Find where the given text appears and provide that cell's center as [x, y] coordinate. 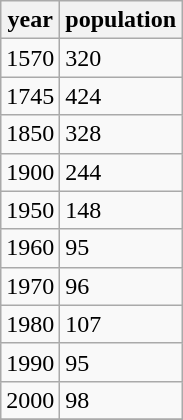
98 [121, 400]
1970 [30, 286]
96 [121, 286]
2000 [30, 400]
244 [121, 172]
328 [121, 134]
1900 [30, 172]
320 [121, 58]
1950 [30, 210]
148 [121, 210]
424 [121, 96]
1960 [30, 248]
1980 [30, 324]
1990 [30, 362]
1745 [30, 96]
1850 [30, 134]
population [121, 20]
1570 [30, 58]
year [30, 20]
107 [121, 324]
